Provide the (x, y) coordinate of the cell's center where the given text is located.  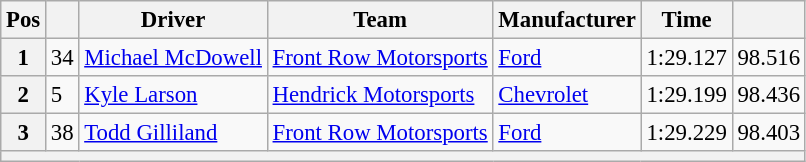
98.436 (768, 95)
Time (686, 20)
5 (62, 95)
Pos (24, 20)
Chevrolet (567, 95)
1 (24, 58)
Hendrick Motorsports (380, 95)
1:29.229 (686, 133)
Driver (173, 20)
Manufacturer (567, 20)
2 (24, 95)
3 (24, 133)
Team (380, 20)
98.403 (768, 133)
34 (62, 58)
38 (62, 133)
98.516 (768, 58)
1:29.127 (686, 58)
Todd Gilliland (173, 133)
Michael McDowell (173, 58)
1:29.199 (686, 95)
Kyle Larson (173, 95)
